Return the [x, y] coordinate for the center point of the cell that contains the specified text.  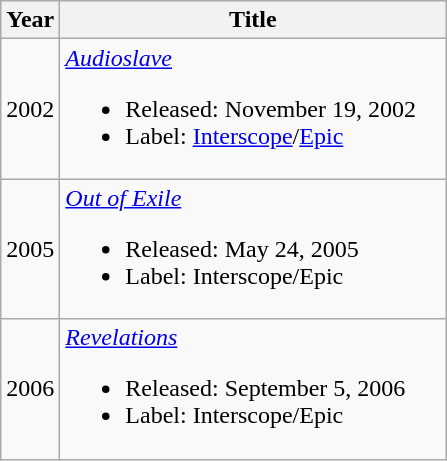
AudioslaveReleased: November 19, 2002Label: Interscope/Epic [253, 109]
Out of ExileReleased: May 24, 2005Label: Interscope/Epic [253, 249]
2005 [30, 249]
2002 [30, 109]
2006 [30, 389]
Year [30, 20]
Title [253, 20]
RevelationsReleased: September 5, 2006Label: Interscope/Epic [253, 389]
